Locate the cell with the specified text and output its (x, y) center coordinate. 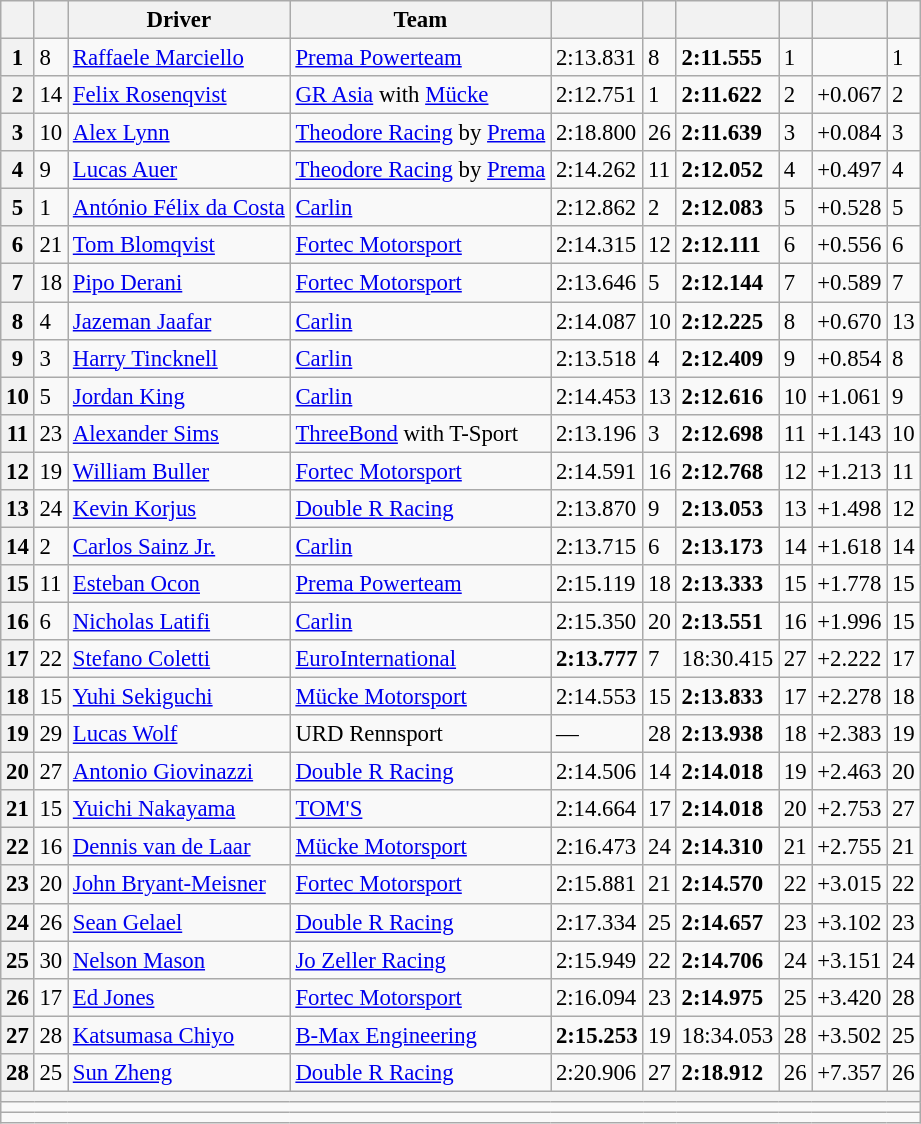
2:13.551 (727, 621)
18:30.415 (727, 659)
2:15.119 (597, 584)
2:13.333 (727, 584)
John Bryant-Meisner (180, 885)
2:14.087 (597, 321)
+2.755 (850, 847)
+2.383 (850, 734)
Raffaele Marciello (180, 58)
GR Asia with Mücke (420, 95)
2:14.664 (597, 809)
Carlos Sainz Jr. (180, 546)
2:12.052 (727, 170)
+2.463 (850, 772)
Jo Zeller Racing (420, 960)
+3.102 (850, 922)
+3.420 (850, 997)
Antonio Giovinazzi (180, 772)
+2.222 (850, 659)
2:11.622 (727, 95)
+0.528 (850, 208)
— (597, 734)
Lucas Auer (180, 170)
2:13.715 (597, 546)
Stefano Coletti (180, 659)
Sun Zheng (180, 1073)
2:13.833 (727, 697)
Kevin Korjus (180, 509)
Team (420, 20)
2:16.094 (597, 997)
2:13.831 (597, 58)
Felix Rosenqvist (180, 95)
+0.556 (850, 245)
Sean Gelael (180, 922)
2:14.657 (727, 922)
2:17.334 (597, 922)
Ed Jones (180, 997)
Katsumasa Chiyo (180, 1035)
Alexander Sims (180, 433)
2:12.409 (727, 358)
2:14.975 (727, 997)
2:15.949 (597, 960)
António Félix da Costa (180, 208)
2:14.310 (727, 847)
2:14.570 (727, 885)
2:12.751 (597, 95)
+3.015 (850, 885)
Jazeman Jaafar (180, 321)
Harry Tincknell (180, 358)
EuroInternational (420, 659)
+0.084 (850, 133)
2:12.083 (727, 208)
2:14.591 (597, 471)
2:13.518 (597, 358)
+0.854 (850, 358)
Lucas Wolf (180, 734)
Yuhi Sekiguchi (180, 697)
2:12.111 (727, 245)
2:15.350 (597, 621)
30 (50, 960)
B-Max Engineering (420, 1035)
2:14.706 (727, 960)
Yuichi Nakayama (180, 809)
Tom Blomqvist (180, 245)
+1.778 (850, 584)
Pipo Derani (180, 283)
2:12.144 (727, 283)
2:16.473 (597, 847)
18:34.053 (727, 1035)
+0.067 (850, 95)
+2.278 (850, 697)
29 (50, 734)
2:11.555 (727, 58)
2:12.768 (727, 471)
William Buller (180, 471)
+1.213 (850, 471)
2:20.906 (597, 1073)
+3.502 (850, 1035)
2:14.506 (597, 772)
2:12.862 (597, 208)
2:13.053 (727, 509)
Jordan King (180, 396)
2:13.646 (597, 283)
2:13.938 (727, 734)
+3.151 (850, 960)
2:13.777 (597, 659)
2:14.262 (597, 170)
Driver (180, 20)
2:18.800 (597, 133)
URD Rennsport (420, 734)
2:12.698 (727, 433)
2:12.616 (727, 396)
+1.143 (850, 433)
TOM'S (420, 809)
+0.497 (850, 170)
+1.498 (850, 509)
+1.618 (850, 546)
2:15.881 (597, 885)
2:13.196 (597, 433)
Dennis van de Laar (180, 847)
Alex Lynn (180, 133)
2:14.315 (597, 245)
2:14.453 (597, 396)
+2.753 (850, 809)
2:11.639 (727, 133)
+1.061 (850, 396)
2:18.912 (727, 1073)
2:13.870 (597, 509)
+0.670 (850, 321)
2:14.553 (597, 697)
Esteban Ocon (180, 584)
+0.589 (850, 283)
2:13.173 (727, 546)
2:15.253 (597, 1035)
Nicholas Latifi (180, 621)
+7.357 (850, 1073)
ThreeBond with T-Sport (420, 433)
+1.996 (850, 621)
Nelson Mason (180, 960)
2:12.225 (727, 321)
